Determine the [x, y] coordinate at the center of the cell enclosing the given text.  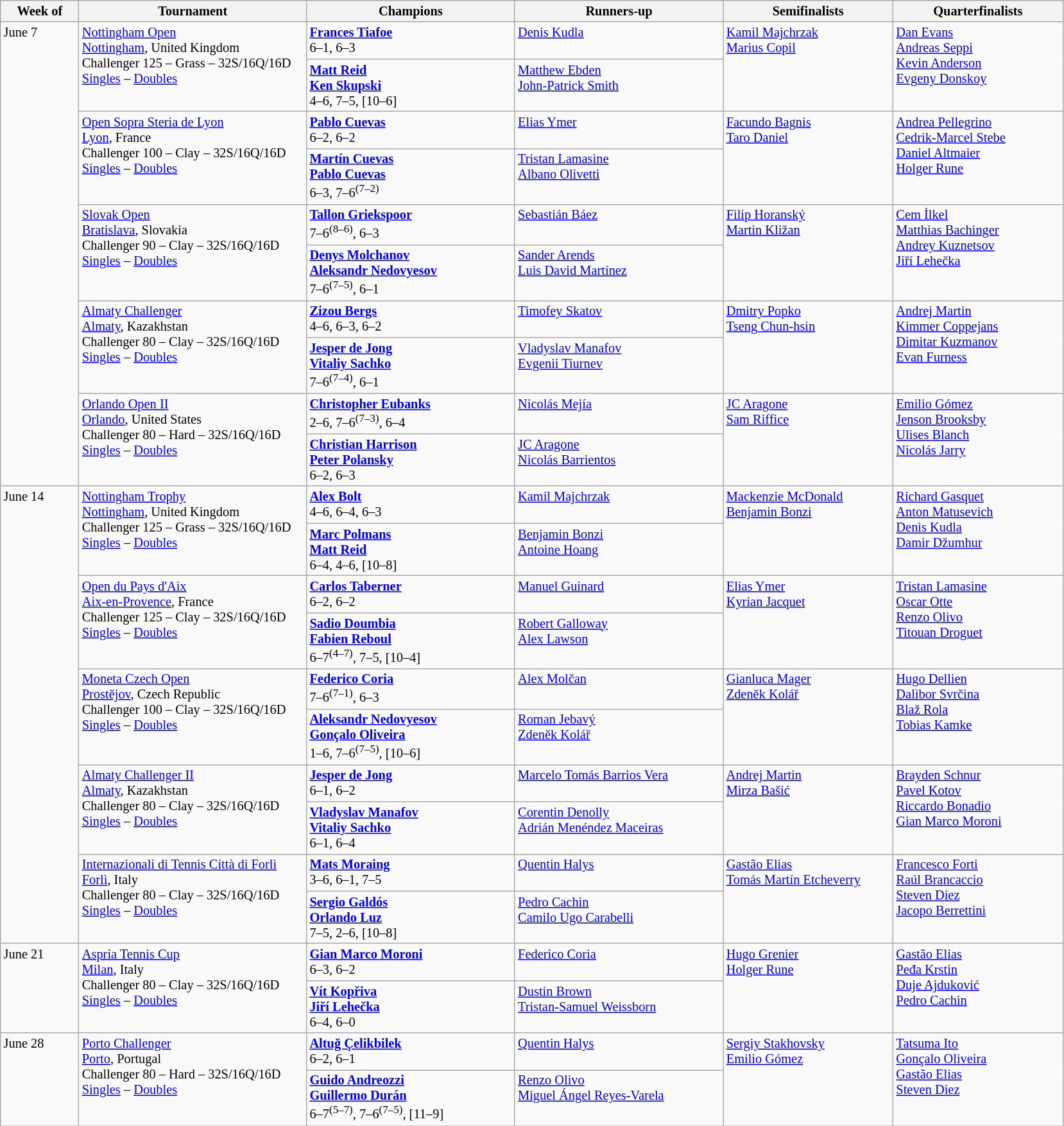
Federico Coria7–6(7–1), 6–3 [411, 688]
Marc Polmans Matt Reid6–4, 4–6, [10–8] [411, 550]
Semifinalists [809, 11]
Richard Gasquet Anton Matusevich Denis Kudla Damir Džumhur [978, 530]
Corentin Denolly Adrián Menéndez Maceiras [619, 828]
Guido Andreozzi Guillermo Durán6–7(5–7), 7–6(7–5), [11–9] [411, 1098]
Sander Arends Luis David Martínez [619, 272]
Runners-up [619, 11]
Aleksandr Nedovyesov Gonçalo Oliveira1–6, 7–6(7–5), [10–6] [411, 737]
Andrej Martin Mirza Bašić [809, 809]
Elias Ymer Kyrian Jacquet [809, 621]
Nicolás Mejía [619, 413]
Sebastián Báez [619, 225]
Moneta Czech OpenProstějov, Czech Republic Challenger 100 – Clay – 32S/16Q/16DSingles – Doubles [193, 716]
Timofey Skatov [619, 319]
Almaty ChallengerAlmaty, Kazakhstan Challenger 80 – Clay – 32S/16Q/16DSingles – Doubles [193, 347]
Christopher Eubanks2–6, 7–6(7–3), 6–4 [411, 413]
Marcelo Tomás Barrios Vera [619, 783]
Christian Harrison Peter Polansky6–2, 6–3 [411, 460]
Federico Coria [619, 962]
Francesco Forti Raúl Brancaccio Steven Diez Jacopo Berrettini [978, 899]
Renzo Olivo Miguel Ángel Reyes-Varela [619, 1098]
Sergio Galdós Orlando Luz7–5, 2–6, [10–8] [411, 917]
Almaty Challenger IIAlmaty, Kazakhstan Challenger 80 – Clay – 32S/16Q/16DSingles – Doubles [193, 809]
Sergiy Stakhovsky Emilio Gómez [809, 1080]
Hugo Dellien Dalibor Svrčina Blaž Rola Tobias Kamke [978, 716]
Nottingham OpenNottingham, United Kingdom Challenger 125 – Grass – 32S/16Q/16DSingles – Doubles [193, 67]
June 28 [40, 1080]
Gastão Elias Tomás Martín Etcheverry [809, 899]
Gianluca Mager Zdeněk Kolář [809, 716]
Pedro Cachin Camilo Ugo Carabelli [619, 917]
Vladyslav Manafov Evgenii Tiurnev [619, 365]
Matt Reid Ken Skupski4–6, 7–5, [10–6] [411, 85]
Tatsuma Ito Gonçalo Oliveira Gastão Elias Steven Diez [978, 1080]
June 21 [40, 989]
JC Aragone Sam Riffice [809, 439]
Open Sopra Steria de LyonLyon, France Challenger 100 – Clay – 32S/16Q/16DSingles – Doubles [193, 158]
Denis Kudla [619, 40]
Benjamin Bonzi Antoine Hoang [619, 550]
Mackenzie McDonald Benjamin Bonzi [809, 530]
Filip Horanský Martin Kližan [809, 252]
Pablo Cuevas6–2, 6–2 [411, 130]
Champions [411, 11]
Dustin Brown Tristan-Samuel Weissborn [619, 1007]
Porto ChallengerPorto, Portugal Challenger 80 – Hard – 32S/16Q/16DSingles – Doubles [193, 1080]
Carlos Taberner6–2, 6–2 [411, 594]
Vít Kopřiva Jiří Lehečka6–4, 6–0 [411, 1007]
Tournament [193, 11]
Brayden Schnur Pavel Kotov Riccardo Bonadio Gian Marco Moroni [978, 809]
Jesper de Jong6–1, 6–2 [411, 783]
Hugo Grenier Holger Rune [809, 989]
Cem İlkel Matthias Bachinger Andrey Kuznetsov Jiří Lehečka [978, 252]
June 7 [40, 254]
Aspria Tennis CupMilan, Italy Challenger 80 – Clay – 32S/16Q/16DSingles – Doubles [193, 989]
Martín Cuevas Pablo Cuevas6–3, 7–6(7–2) [411, 176]
Altuğ Çelikbilek6–2, 6–1 [411, 1052]
JC Aragone Nicolás Barrientos [619, 460]
Vladyslav Manafov Vitaliy Sachko6–1, 6–4 [411, 828]
Denys Molchanov Aleksandr Nedovyesov7–6(7–5), 6–1 [411, 272]
Slovak OpenBratislava, Slovakia Challenger 90 – Clay – 32S/16Q/16DSingles – Doubles [193, 252]
Elias Ymer [619, 130]
Alex Molčan [619, 688]
Matthew Ebden John-Patrick Smith [619, 85]
Emilio Gómez Jenson Brooksby Ulises Blanch Nicolás Jarry [978, 439]
Internazionali di Tennis Città di ForlìForlì, Italy Challenger 80 – Clay – 32S/16Q/16DSingles – Doubles [193, 899]
June 14 [40, 715]
Tristan Lamasine Albano Olivetti [619, 176]
Orlando Open IIOrlando, United States Challenger 80 – Hard – 32S/16Q/16DSingles – Doubles [193, 439]
Kamil Majchrzak Marius Copil [809, 67]
Robert Galloway Alex Lawson [619, 641]
Andrea Pellegrino Cedrik-Marcel Stebe Daniel Altmaier Holger Rune [978, 158]
Gian Marco Moroni6–3, 6–2 [411, 962]
Quarterfinalists [978, 11]
Tallon Griekspoor7–6(8–6), 6–3 [411, 225]
Kamil Majchrzak [619, 505]
Nottingham TrophyNottingham, United Kingdom Challenger 125 – Grass – 32S/16Q/16DSingles – Doubles [193, 530]
Jesper de Jong Vitaliy Sachko7–6(7–4), 6–1 [411, 365]
Week of [40, 11]
Mats Moraing3–6, 6–1, 7–5 [411, 872]
Dmitry Popko Tseng Chun-hsin [809, 347]
Facundo Bagnis Taro Daniel [809, 158]
Zizou Bergs4–6, 6–3, 6–2 [411, 319]
Open du Pays d'AixAix-en-Provence, France Challenger 125 – Clay – 32S/16Q/16DSingles – Doubles [193, 621]
Tristan Lamasine Oscar Otte Renzo Olivo Titouan Droguet [978, 621]
Sadio Doumbia Fabien Reboul6–7(4–7), 7–5, [10–4] [411, 641]
Frances Tiafoe6–1, 6–3 [411, 40]
Andrej Martin Kimmer Coppejans Dimitar Kuzmanov Evan Furness [978, 347]
Gastão Elias Peđa Krstin Duje Ajduković Pedro Cachin [978, 989]
Roman Jebavý Zdeněk Kolář [619, 737]
Alex Bolt4–6, 6–4, 6–3 [411, 505]
Manuel Guinard [619, 594]
Dan Evans Andreas Seppi Kevin Anderson Evgeny Donskoy [978, 67]
